Determine the (X, Y) coordinate at the center of the cell enclosing the given text.  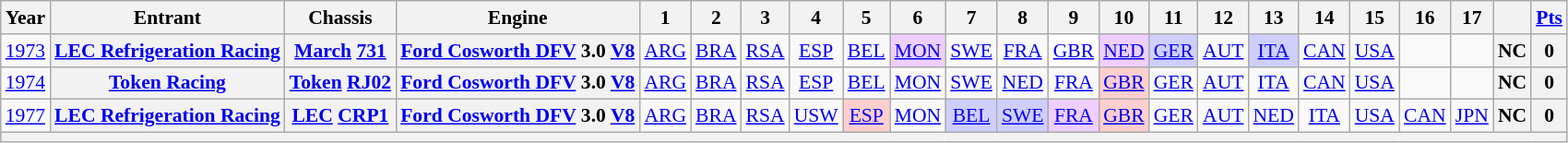
7 (971, 18)
5 (867, 18)
8 (1023, 18)
Engine (517, 18)
Year (26, 18)
16 (1425, 18)
Entrant (168, 18)
4 (816, 18)
USW (816, 116)
15 (1374, 18)
12 (1223, 18)
Chassis (340, 18)
Pts (1550, 18)
1973 (26, 51)
17 (1472, 18)
Token Racing (168, 83)
LEC CRP1 (340, 116)
10 (1123, 18)
14 (1324, 18)
9 (1074, 18)
March 731 (340, 51)
1974 (26, 83)
1 (665, 18)
1977 (26, 116)
13 (1273, 18)
3 (766, 18)
11 (1173, 18)
Token RJ02 (340, 83)
6 (919, 18)
2 (716, 18)
JPN (1472, 116)
